Output the [x, y] coordinate of the center of the cell containing the given text.  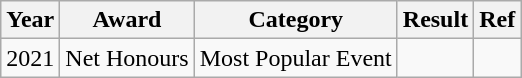
Net Honours [127, 58]
Year [30, 20]
2021 [30, 58]
Result [435, 20]
Ref [498, 20]
Award [127, 20]
Category [296, 20]
Most Popular Event [296, 58]
